For the text-containing cell, return its midpoint in [x, y] coordinate format. 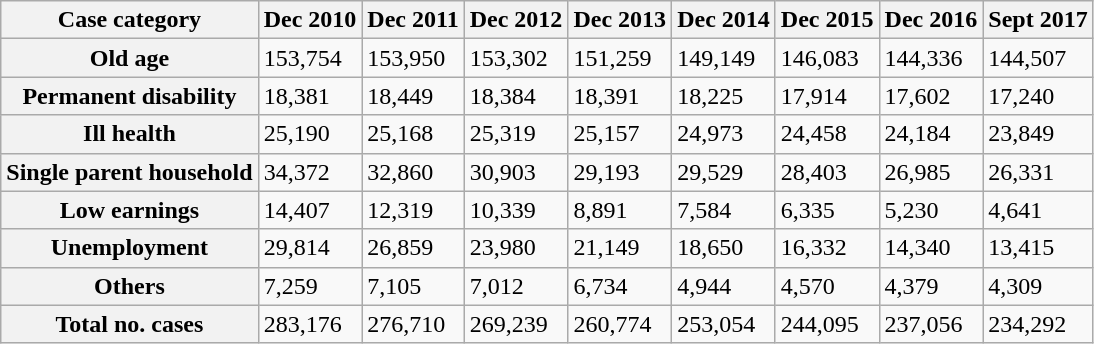
13,415 [1038, 248]
151,259 [620, 58]
234,292 [1038, 324]
16,332 [827, 248]
244,095 [827, 324]
18,449 [413, 96]
26,331 [1038, 172]
253,054 [724, 324]
Single parent household [130, 172]
18,650 [724, 248]
Dec 2011 [413, 20]
Permanent disability [130, 96]
28,403 [827, 172]
6,335 [827, 210]
18,225 [724, 96]
6,734 [620, 286]
276,710 [413, 324]
4,379 [931, 286]
12,319 [413, 210]
26,859 [413, 248]
7,012 [516, 286]
30,903 [516, 172]
18,384 [516, 96]
7,105 [413, 286]
23,980 [516, 248]
14,340 [931, 248]
21,149 [620, 248]
4,309 [1038, 286]
149,149 [724, 58]
269,239 [516, 324]
237,056 [931, 324]
Unemployment [130, 248]
7,259 [310, 286]
17,240 [1038, 96]
17,602 [931, 96]
18,391 [620, 96]
Low earnings [130, 210]
18,381 [310, 96]
24,458 [827, 134]
34,372 [310, 172]
Dec 2015 [827, 20]
26,985 [931, 172]
Dec 2013 [620, 20]
25,319 [516, 134]
153,302 [516, 58]
29,193 [620, 172]
4,570 [827, 286]
153,754 [310, 58]
146,083 [827, 58]
10,339 [516, 210]
Dec 2014 [724, 20]
Ill health [130, 134]
14,407 [310, 210]
25,168 [413, 134]
Case category [130, 20]
29,529 [724, 172]
7,584 [724, 210]
Dec 2010 [310, 20]
24,973 [724, 134]
283,176 [310, 324]
5,230 [931, 210]
4,641 [1038, 210]
Sept 2017 [1038, 20]
8,891 [620, 210]
17,914 [827, 96]
Dec 2016 [931, 20]
24,184 [931, 134]
32,860 [413, 172]
144,507 [1038, 58]
4,944 [724, 286]
260,774 [620, 324]
29,814 [310, 248]
Others [130, 286]
Old age [130, 58]
144,336 [931, 58]
25,190 [310, 134]
Dec 2012 [516, 20]
25,157 [620, 134]
Total no. cases [130, 324]
153,950 [413, 58]
23,849 [1038, 134]
